Determine the [x, y] coordinate at the center of the cell enclosing the given text.  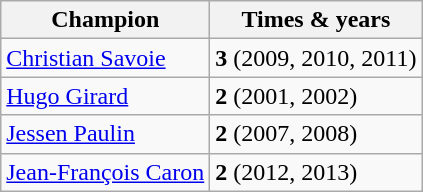
Champion [106, 20]
Times & years [316, 20]
Hugo Girard [106, 96]
Christian Savoie [106, 58]
2 (2001, 2002) [316, 96]
Jessen Paulin [106, 134]
3 (2009, 2010, 2011) [316, 58]
2 (2007, 2008) [316, 134]
2 (2012, 2013) [316, 172]
Jean-François Caron [106, 172]
